Determine the [x, y] coordinate at the center of the cell enclosing the given text.  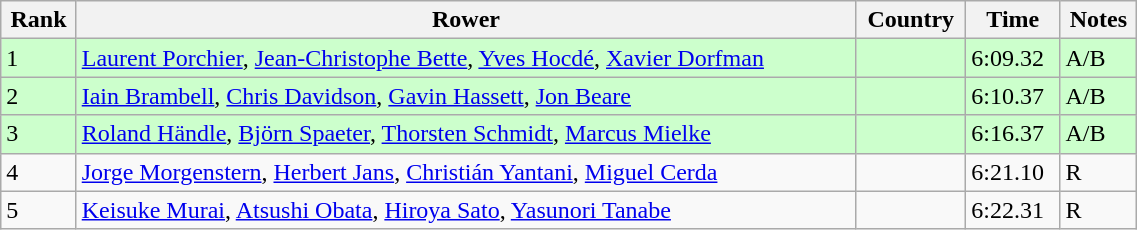
6:16.37 [1013, 134]
Laurent Porchier, Jean-Christophe Bette, Yves Hocdé, Xavier Dorfman [466, 58]
Notes [1098, 20]
Jorge Morgenstern, Herbert Jans, Christián Yantani, Miguel Cerda [466, 172]
Iain Brambell, Chris Davidson, Gavin Hassett, Jon Beare [466, 96]
6:22.31 [1013, 210]
6:09.32 [1013, 58]
Country [911, 20]
6:21.10 [1013, 172]
Keisuke Murai, Atsushi Obata, Hiroya Sato, Yasunori Tanabe [466, 210]
Rank [38, 20]
1 [38, 58]
Time [1013, 20]
2 [38, 96]
3 [38, 134]
Rower [466, 20]
5 [38, 210]
Roland Händle, Björn Spaeter, Thorsten Schmidt, Marcus Mielke [466, 134]
4 [38, 172]
6:10.37 [1013, 96]
